Capture the cell that displays the provided text and extract its (X, Y) central coordinate. 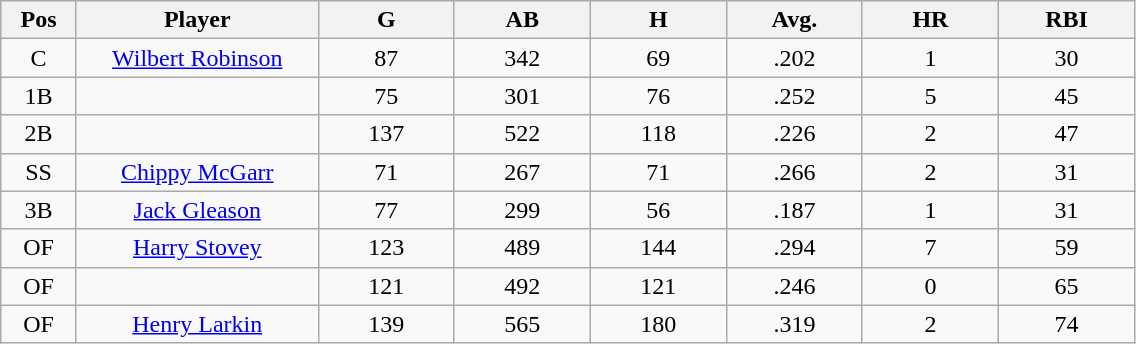
118 (658, 134)
75 (386, 96)
SS (39, 172)
.246 (794, 286)
Pos (39, 20)
3B (39, 210)
AB (522, 20)
69 (658, 58)
137 (386, 134)
.252 (794, 96)
Avg. (794, 20)
489 (522, 248)
H (658, 20)
123 (386, 248)
301 (522, 96)
74 (1066, 324)
76 (658, 96)
.294 (794, 248)
C (39, 58)
65 (1066, 286)
565 (522, 324)
59 (1066, 248)
1B (39, 96)
56 (658, 210)
87 (386, 58)
180 (658, 324)
RBI (1066, 20)
0 (930, 286)
139 (386, 324)
30 (1066, 58)
492 (522, 286)
Henry Larkin (197, 324)
45 (1066, 96)
Wilbert Robinson (197, 58)
.319 (794, 324)
Jack Gleason (197, 210)
267 (522, 172)
Harry Stovey (197, 248)
Chippy McGarr (197, 172)
299 (522, 210)
47 (1066, 134)
.266 (794, 172)
342 (522, 58)
.187 (794, 210)
144 (658, 248)
2B (39, 134)
.202 (794, 58)
7 (930, 248)
G (386, 20)
HR (930, 20)
Player (197, 20)
5 (930, 96)
.226 (794, 134)
77 (386, 210)
522 (522, 134)
